From the cell containing the given text, extract its center point as (X, Y) coordinate. 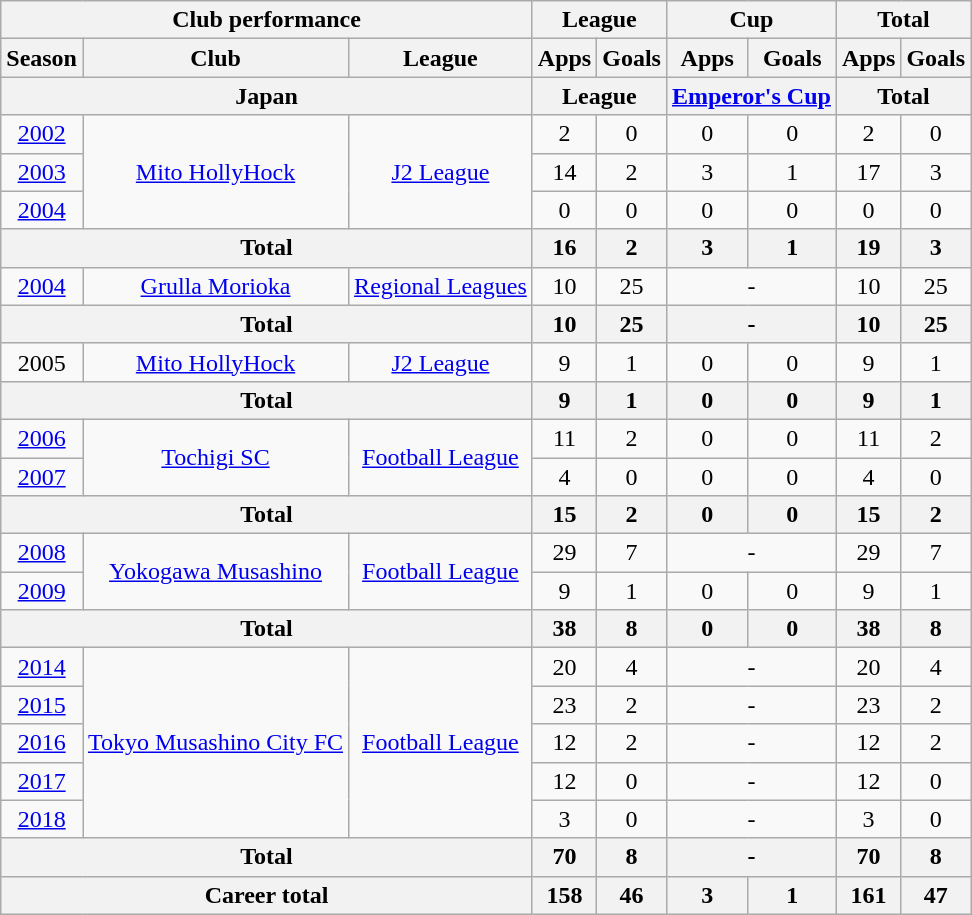
Regional Leagues (441, 286)
Emperor's Cup (751, 96)
Club performance (267, 20)
17 (868, 172)
Yokogawa Musashino (215, 572)
46 (632, 895)
Tokyo Musashino City FC (215, 743)
Japan (267, 96)
Career total (267, 895)
Club (215, 58)
2002 (42, 134)
2008 (42, 553)
2007 (42, 477)
19 (868, 248)
Tochigi SC (215, 457)
2015 (42, 705)
2018 (42, 819)
Grulla Morioka (215, 286)
158 (564, 895)
2014 (42, 667)
Cup (751, 20)
2003 (42, 172)
161 (868, 895)
2017 (42, 781)
2005 (42, 362)
2006 (42, 438)
47 (936, 895)
2016 (42, 743)
16 (564, 248)
Season (42, 58)
14 (564, 172)
2009 (42, 591)
